Scan for the cell matching the given text and deliver its [X, Y] coordinate at center. 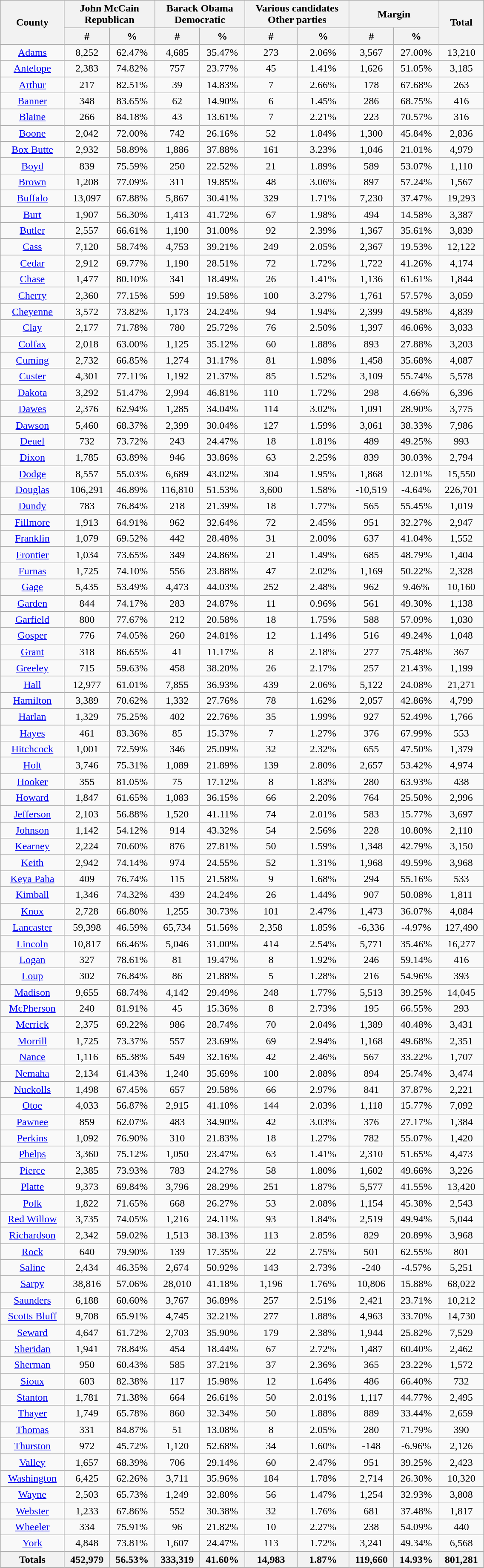
21.43% [416, 668]
1,216 [177, 1219]
238 [371, 1527]
841 [371, 1089]
Lincoln [32, 943]
12.01% [416, 474]
45.38% [416, 1203]
68.39% [132, 1462]
14.93% [416, 1559]
75 [177, 782]
55.45% [416, 506]
21.83% [222, 1138]
Nemaha [32, 1073]
333,319 [177, 1559]
16,277 [461, 943]
-148 [371, 1446]
66.40% [416, 1381]
757 [177, 69]
Richardson [32, 1235]
3,808 [461, 1494]
76.90% [132, 1138]
2,996 [461, 798]
51.47% [132, 393]
2.48% [323, 587]
Various candidatesOther parties [297, 14]
1,707 [461, 1057]
59.14% [416, 960]
115 [177, 879]
60.60% [132, 1300]
46.81% [222, 393]
4,301 [87, 376]
3,839 [461, 231]
844 [87, 603]
74.17% [132, 603]
2.36% [323, 1365]
Harlan [32, 717]
28,010 [177, 1284]
94 [271, 312]
2.00% [323, 539]
58.89% [132, 149]
50.22% [416, 571]
49.59% [416, 863]
51.56% [222, 927]
1.64% [323, 1381]
298 [371, 393]
York [32, 1543]
10,320 [461, 1478]
311 [177, 182]
2,376 [87, 409]
26.30% [416, 1478]
2,423 [461, 1462]
655 [371, 749]
1,120 [177, 1446]
2.38% [323, 1333]
Saline [32, 1268]
5,771 [371, 943]
81.05% [132, 782]
6 [271, 101]
23.22% [416, 1365]
3,292 [87, 393]
1,030 [461, 619]
Cuming [32, 360]
1,785 [87, 457]
304 [271, 474]
13,210 [461, 52]
1,944 [371, 1333]
51.65% [416, 1154]
Jefferson [32, 814]
35.46% [416, 943]
3,241 [371, 1543]
974 [177, 863]
62.07% [132, 1122]
293 [461, 1009]
894 [371, 1073]
77.67% [132, 619]
57.24% [416, 182]
10.80% [416, 830]
1.78% [323, 1478]
2,462 [461, 1349]
Totals [32, 1559]
556 [177, 571]
248 [271, 992]
Box Butte [32, 149]
533 [461, 879]
2,836 [461, 133]
73.82% [132, 312]
35 [271, 717]
1,173 [177, 312]
442 [177, 539]
74.10% [132, 571]
Antelope [32, 69]
2,375 [87, 1025]
49.24% [416, 636]
33.22% [416, 1057]
46.89% [132, 490]
1,125 [177, 344]
1,844 [461, 279]
1,116 [87, 1057]
35.96% [222, 1478]
178 [371, 85]
782 [371, 1138]
58.74% [132, 247]
1.31% [323, 863]
65.73% [132, 1494]
9,655 [87, 992]
2,659 [461, 1413]
2.08% [323, 1203]
43.32% [222, 830]
14,045 [461, 992]
4,974 [461, 765]
1,458 [371, 360]
Cherry [32, 295]
1.89% [323, 166]
1,602 [371, 1170]
22.76% [222, 717]
2,134 [87, 1073]
76.74% [132, 879]
Buffalo [32, 198]
5,578 [461, 376]
10,160 [461, 587]
859 [87, 1122]
19.47% [222, 960]
454 [177, 1349]
75.59% [132, 166]
Grant [32, 652]
489 [371, 441]
1.44% [323, 895]
Valley [32, 1462]
83.36% [132, 733]
1,886 [177, 149]
69.77% [132, 263]
829 [371, 1235]
195 [371, 1009]
33.44% [416, 1413]
4,745 [177, 1316]
27.81% [222, 846]
5,435 [87, 587]
66.61% [132, 231]
-4.97% [416, 927]
36.89% [222, 1300]
15.37% [222, 733]
1,404 [461, 555]
11 [271, 603]
6,188 [87, 1300]
Margin [394, 14]
950 [87, 1365]
Sarpy [32, 1284]
Barack ObamaDemocratic [200, 14]
2,947 [461, 522]
4,979 [461, 149]
20.89% [416, 1235]
43 [177, 117]
62.47% [132, 52]
1,083 [177, 798]
2.39% [323, 231]
71.78% [132, 328]
32.80% [222, 1494]
44.77% [416, 1397]
657 [177, 1089]
56.87% [132, 1106]
4,685 [177, 52]
1.62% [323, 700]
1,367 [371, 231]
70.57% [416, 117]
243 [177, 441]
4,963 [371, 1316]
1,761 [371, 295]
21,271 [461, 684]
1,254 [371, 1494]
1,332 [177, 700]
27.17% [416, 1122]
9,373 [87, 1187]
52.49% [416, 717]
715 [87, 668]
13,097 [87, 198]
764 [371, 798]
2,674 [177, 1268]
12,977 [87, 684]
893 [371, 344]
2.54% [323, 943]
458 [177, 668]
Kearney [32, 846]
Webster [32, 1511]
70 [271, 1025]
24.08% [416, 684]
7,986 [461, 425]
73.93% [132, 1170]
25.72% [222, 328]
27.00% [416, 52]
22.52% [222, 166]
96 [177, 1527]
1,249 [177, 1494]
3,185 [461, 69]
49.66% [416, 1170]
Nance [32, 1057]
Merrick [32, 1025]
294 [371, 879]
21.01% [416, 149]
36.15% [222, 798]
86.65% [132, 652]
Douglas [32, 490]
2,728 [87, 911]
310 [177, 1138]
557 [177, 1041]
67.88% [132, 198]
49.34% [416, 1543]
143 [271, 1268]
1,552 [461, 539]
252 [271, 587]
55.74% [416, 376]
59,398 [87, 927]
1.58% [323, 490]
2.72% [323, 1349]
55.03% [132, 474]
35.12% [222, 344]
2,994 [177, 393]
-4.64% [416, 490]
2.56% [323, 830]
7,230 [371, 198]
-240 [371, 1268]
47.50% [416, 749]
37.48% [416, 1511]
Gosper [32, 636]
15.36% [222, 1009]
Logan [32, 960]
31.17% [222, 360]
Rock [32, 1251]
1,208 [87, 182]
23.71% [416, 1300]
65,734 [177, 927]
2.75% [323, 1251]
48 [271, 182]
946 [177, 457]
Dawson [32, 425]
218 [177, 506]
3,203 [461, 344]
2,434 [87, 1268]
1,420 [461, 1138]
1,233 [87, 1511]
32.64% [222, 522]
583 [371, 814]
37.47% [416, 198]
63.00% [132, 344]
5,513 [371, 992]
1,019 [461, 506]
240 [87, 1009]
860 [177, 1413]
565 [371, 506]
57.09% [416, 619]
2.50% [323, 328]
Garden [32, 603]
106,291 [87, 490]
1,001 [87, 749]
549 [177, 1057]
1.85% [323, 927]
21.88% [222, 976]
Holt [32, 765]
2,495 [461, 1397]
4,084 [461, 911]
217 [87, 85]
341 [177, 279]
30.41% [222, 198]
24.86% [222, 555]
2,042 [87, 133]
69 [271, 1041]
117 [177, 1381]
Thomas [32, 1430]
588 [371, 619]
-6.96% [416, 1446]
1,847 [87, 798]
4,799 [461, 700]
14.58% [416, 214]
461 [87, 733]
2.02% [323, 571]
2,732 [87, 360]
30.38% [222, 1511]
567 [371, 1057]
Keith [32, 863]
246 [371, 960]
2,358 [271, 927]
21.58% [222, 879]
Platte [32, 1187]
640 [87, 1251]
2.66% [323, 85]
Furnas [32, 571]
1,513 [177, 1235]
46.59% [132, 927]
Sioux [32, 1381]
273 [271, 52]
223 [371, 117]
21.37% [222, 376]
390 [461, 1430]
393 [461, 976]
907 [371, 895]
1,487 [371, 1349]
67.99% [416, 733]
5,867 [177, 198]
1,300 [371, 133]
Loup [32, 976]
Dundy [32, 506]
1,168 [371, 1041]
668 [177, 1203]
10 [271, 1527]
54.12% [132, 830]
Boone [32, 133]
12,122 [461, 247]
Adams [32, 52]
263 [461, 85]
3,711 [177, 1478]
73.37% [132, 1041]
1,567 [461, 182]
1.81% [323, 441]
69.52% [132, 539]
2,367 [371, 247]
21.89% [222, 765]
318 [87, 652]
28.90% [416, 409]
3,033 [461, 328]
4,087 [461, 360]
8,252 [87, 52]
1.94% [323, 312]
Greeley [32, 668]
685 [371, 555]
77.09% [132, 182]
1,136 [371, 279]
17.12% [222, 782]
2.21% [323, 117]
2.17% [323, 668]
6,425 [87, 1478]
2.18% [323, 652]
742 [177, 133]
1.92% [323, 960]
32.16% [222, 1057]
3,572 [87, 312]
110 [271, 393]
84.18% [132, 117]
5,460 [87, 425]
349 [177, 555]
31 [271, 539]
801,281 [461, 1559]
286 [371, 101]
6,568 [461, 1543]
1,329 [87, 717]
Perkins [32, 1138]
1,811 [461, 895]
28.51% [222, 263]
226,701 [461, 490]
1.60% [323, 1446]
414 [271, 943]
127,490 [461, 927]
706 [177, 1462]
14.83% [222, 85]
603 [87, 1381]
589 [371, 166]
2,342 [87, 1235]
67.68% [416, 85]
Dodge [32, 474]
49.94% [416, 1219]
329 [271, 198]
13.61% [222, 117]
3.27% [323, 295]
65.78% [132, 1413]
599 [177, 295]
66.80% [132, 911]
14,983 [271, 1559]
2,221 [461, 1089]
5,577 [371, 1187]
50.08% [416, 895]
249 [271, 247]
75.48% [416, 652]
2,942 [87, 863]
Johnson [32, 830]
Nuckolls [32, 1089]
35.68% [416, 360]
161 [271, 149]
25.82% [416, 1333]
78.61% [132, 960]
3,059 [461, 295]
2.88% [323, 1073]
30.04% [222, 425]
Burt [32, 214]
3,360 [87, 1154]
914 [177, 830]
37.87% [416, 1089]
2,557 [87, 231]
1,389 [371, 1025]
348 [87, 101]
80.10% [132, 279]
Sheridan [32, 1349]
Wayne [32, 1494]
1,968 [371, 863]
1,379 [461, 749]
637 [371, 539]
1,766 [461, 717]
2.46% [323, 1057]
19,293 [461, 198]
876 [177, 846]
Hayes [32, 733]
409 [87, 879]
74.82% [132, 69]
346 [177, 749]
22 [271, 1251]
92 [271, 231]
78.84% [132, 1349]
41.04% [416, 539]
Cass [32, 247]
49.25% [416, 441]
18.44% [222, 1349]
Total [461, 22]
3,226 [461, 1170]
2.85% [323, 1235]
35.47% [222, 52]
60.43% [132, 1365]
1,050 [177, 1154]
51.05% [416, 69]
681 [371, 1511]
20.58% [222, 619]
2,360 [87, 295]
23.69% [222, 1041]
24.27% [222, 1170]
58 [271, 1170]
9.46% [416, 587]
29.49% [222, 992]
53.42% [416, 765]
Hitchcock [32, 749]
24.81% [222, 636]
Banner [32, 101]
897 [371, 182]
1,384 [461, 1122]
62 [177, 101]
2,503 [87, 1494]
28.48% [222, 539]
2.20% [323, 798]
2,421 [371, 1300]
1,079 [87, 539]
14.90% [222, 101]
70.62% [132, 700]
1,117 [371, 1397]
37.88% [222, 149]
63.89% [132, 457]
2,383 [87, 69]
56 [271, 1494]
44.03% [222, 587]
4,839 [461, 312]
1,169 [371, 571]
1,520 [177, 814]
1,346 [87, 895]
5 [271, 976]
553 [461, 733]
780 [177, 328]
2,912 [87, 263]
5,044 [461, 1219]
2,103 [87, 814]
3,109 [371, 376]
Gage [32, 587]
38,816 [87, 1284]
24.11% [222, 1219]
61.61% [416, 279]
83.65% [132, 101]
Dixon [32, 457]
316 [461, 117]
23.88% [222, 571]
1,255 [177, 911]
Fillmore [32, 522]
66.46% [132, 943]
62.55% [416, 1251]
Polk [32, 1203]
7,092 [461, 1106]
889 [371, 1413]
67.45% [132, 1089]
4,848 [87, 1543]
McPherson [32, 1009]
56.88% [132, 814]
1,941 [87, 1349]
Thurston [32, 1446]
40.48% [416, 1025]
19.53% [416, 247]
250 [177, 166]
1,118 [371, 1106]
2,110 [461, 830]
2,328 [461, 571]
-10,519 [371, 490]
1,607 [177, 1543]
Pierce [32, 1170]
216 [371, 976]
36.93% [222, 684]
114 [271, 409]
1.95% [323, 474]
1,048 [461, 636]
Thayer [32, 1413]
38.20% [222, 668]
1,196 [271, 1284]
Hooker [32, 782]
101 [271, 911]
Lancaster [32, 927]
51.53% [222, 490]
438 [461, 782]
54 [271, 830]
26.16% [222, 133]
30.73% [222, 911]
84.87% [132, 1430]
501 [371, 1251]
42.86% [416, 700]
212 [177, 619]
2.32% [323, 749]
45.72% [132, 1446]
25.50% [416, 798]
Butler [32, 231]
1,722 [371, 263]
1.83% [323, 782]
28.29% [222, 1187]
Brown [32, 182]
55.07% [416, 1138]
1,199 [461, 668]
24.55% [222, 863]
2.04% [323, 1025]
53 [271, 1203]
3,431 [461, 1025]
15.98% [222, 1381]
Phelps [32, 1154]
33.70% [416, 1316]
Cheyenne [32, 312]
49.30% [416, 603]
Dakota [32, 393]
2,310 [371, 1154]
228 [371, 830]
68.37% [132, 425]
144 [271, 1106]
47 [271, 571]
68.74% [132, 992]
3,767 [177, 1300]
66.55% [416, 1009]
993 [461, 441]
4.66% [416, 393]
2,057 [371, 700]
Wheeler [32, 1527]
402 [177, 717]
1.75% [323, 619]
4,142 [177, 992]
7,120 [87, 247]
48.79% [416, 555]
516 [371, 636]
452,979 [87, 1559]
46.06% [416, 328]
65.38% [132, 1057]
78 [271, 700]
3,775 [461, 409]
39 [177, 85]
Blaine [32, 117]
Chase [32, 279]
585 [177, 1365]
1,477 [87, 279]
1,091 [371, 409]
2.94% [323, 1041]
57.57% [416, 295]
4,033 [87, 1106]
Pawnee [32, 1122]
57.06% [132, 1284]
367 [461, 652]
74.32% [132, 895]
486 [371, 1381]
3,697 [461, 814]
494 [371, 214]
1,868 [371, 474]
24.87% [222, 603]
32.34% [222, 1413]
1.14% [323, 636]
55.16% [416, 879]
86 [177, 976]
34.90% [222, 1122]
71.79% [416, 1430]
2.03% [323, 1106]
3.23% [323, 149]
21.82% [222, 1527]
1,110 [461, 166]
1,498 [87, 1089]
53.07% [416, 166]
Kimball [32, 895]
251 [271, 1187]
61.43% [132, 1073]
74 [271, 814]
51 [177, 1430]
81.91% [132, 1009]
39.21% [222, 247]
19.58% [222, 295]
9 [271, 879]
Knox [32, 911]
-6,336 [371, 927]
25.74% [416, 1073]
986 [177, 1025]
41.72% [222, 214]
34 [271, 1446]
Scotts Bluff [32, 1316]
776 [87, 636]
7,529 [461, 1333]
18.49% [222, 279]
17.35% [222, 1251]
1,397 [371, 328]
77.11% [132, 376]
35.90% [222, 1333]
2.80% [323, 765]
63.93% [416, 782]
Howard [32, 798]
1,822 [87, 1203]
2,543 [461, 1203]
56.53% [132, 1559]
Hamilton [32, 700]
60.40% [416, 1349]
93 [271, 1219]
14,730 [461, 1316]
41.26% [416, 263]
3,600 [271, 490]
302 [87, 976]
38.13% [222, 1235]
32.93% [416, 1494]
35.69% [222, 1073]
1.68% [323, 879]
13.08% [222, 1430]
59.63% [132, 668]
29.14% [222, 1462]
2,519 [371, 1219]
1,154 [371, 1203]
10,212 [461, 1300]
County [32, 22]
76 [271, 328]
283 [177, 603]
3,387 [461, 214]
Garfield [32, 619]
2.45% [323, 522]
7,855 [177, 684]
10,806 [371, 1284]
Hall [32, 684]
75.25% [132, 717]
2,932 [87, 149]
3.03% [323, 1122]
37 [271, 1365]
4,753 [177, 247]
41.10% [222, 1106]
37.21% [222, 1365]
Saunders [32, 1300]
483 [177, 1122]
59.02% [132, 1235]
11.17% [222, 652]
13,420 [461, 1187]
Dawes [32, 409]
1,089 [177, 765]
23.77% [222, 69]
41.55% [416, 1187]
Washington [32, 1478]
32.27% [416, 522]
36.07% [416, 911]
2.97% [323, 1089]
1,473 [371, 911]
Boyd [32, 166]
1.28% [323, 976]
John McCainRepublican [109, 14]
Arthur [32, 85]
552 [177, 1511]
75.12% [132, 1154]
65.91% [132, 1316]
Red Willow [32, 1219]
6,396 [461, 393]
26.27% [222, 1203]
260 [177, 636]
62.94% [132, 409]
1,781 [87, 1397]
3.06% [323, 182]
23.47% [222, 1154]
75.31% [132, 765]
1,749 [87, 1413]
15,550 [461, 474]
2.27% [323, 1527]
1.47% [323, 1494]
53.49% [132, 587]
2,385 [87, 1170]
1,285 [177, 409]
2,794 [461, 457]
1,192 [177, 376]
-4.57% [416, 1268]
664 [177, 1397]
71.65% [132, 1203]
3,061 [371, 425]
1.99% [323, 717]
1.80% [323, 1170]
3.02% [323, 409]
3,150 [461, 846]
179 [271, 1333]
1,413 [177, 214]
2,657 [371, 765]
70.60% [132, 846]
1,138 [461, 603]
68.75% [416, 101]
Custer [32, 376]
64.91% [132, 522]
1.49% [323, 555]
3,796 [177, 1187]
15.88% [416, 1284]
1,092 [87, 1138]
45.84% [416, 133]
0.96% [323, 603]
116,810 [177, 490]
1.71% [323, 198]
71.38% [132, 1397]
Frontier [32, 555]
73.72% [132, 441]
2,915 [177, 1106]
25.09% [222, 749]
Clay [32, 328]
1,046 [371, 149]
54.96% [416, 976]
41.60% [222, 1559]
2,018 [87, 344]
1,657 [87, 1462]
561 [371, 603]
355 [87, 782]
5,046 [177, 943]
73.81% [132, 1543]
82.38% [132, 1381]
73.65% [132, 555]
50.92% [222, 1268]
Seward [32, 1333]
927 [371, 717]
365 [371, 1365]
72.00% [132, 133]
5,251 [461, 1268]
Keya Paha [32, 879]
1,274 [177, 360]
Stanton [32, 1397]
38.33% [416, 425]
69.22% [132, 1025]
440 [461, 1527]
41.18% [222, 1284]
119,660 [371, 1559]
79.90% [132, 1251]
Cedar [32, 263]
3,389 [87, 700]
2.51% [323, 1300]
74.14% [132, 863]
5,122 [371, 684]
61.65% [132, 798]
49.68% [416, 1041]
2,177 [87, 328]
1,817 [461, 1511]
46.35% [132, 1268]
66.85% [132, 360]
61.72% [132, 1333]
52.68% [222, 1446]
56.30% [132, 214]
35.61% [416, 231]
2,714 [371, 1478]
1,913 [87, 522]
8,557 [87, 474]
6,689 [177, 474]
43.02% [222, 474]
1.52% [323, 376]
1,572 [461, 1365]
1,626 [371, 69]
Colfax [32, 344]
32.21% [222, 1316]
9,708 [87, 1316]
1,240 [177, 1073]
3,735 [87, 1219]
801 [461, 1251]
21.39% [222, 506]
4,647 [87, 1333]
27.76% [222, 700]
4,174 [461, 263]
72.59% [132, 749]
3,746 [87, 765]
34.04% [222, 409]
30.03% [416, 457]
49.58% [416, 312]
3,567 [371, 52]
82.51% [132, 85]
26.61% [222, 1397]
127 [271, 425]
42.79% [416, 846]
334 [87, 1527]
800 [87, 619]
Otoe [32, 1106]
54.09% [416, 1527]
33.86% [222, 457]
1,034 [87, 555]
Morrill [32, 1041]
2,126 [461, 1446]
1,907 [87, 214]
69.84% [132, 1187]
266 [87, 117]
2,351 [461, 1041]
Franklin [32, 539]
331 [87, 1430]
2.25% [323, 457]
10,817 [87, 943]
75.91% [132, 1527]
Deuel [32, 441]
327 [87, 960]
41.11% [222, 814]
19.85% [222, 182]
1,348 [371, 846]
62.26% [132, 1478]
67.86% [132, 1511]
1.45% [323, 101]
184 [271, 1478]
Madison [32, 992]
68,022 [461, 1284]
Sherman [32, 1365]
41 [177, 652]
1,142 [87, 830]
972 [87, 1446]
77.15% [132, 295]
3,474 [461, 1073]
2,703 [177, 1333]
61.01% [132, 684]
29.58% [222, 1089]
28.74% [222, 1025]
2,224 [87, 846]
27.88% [416, 344]
